Determine the (X, Y) coordinate at the center of the cell enclosing the given text.  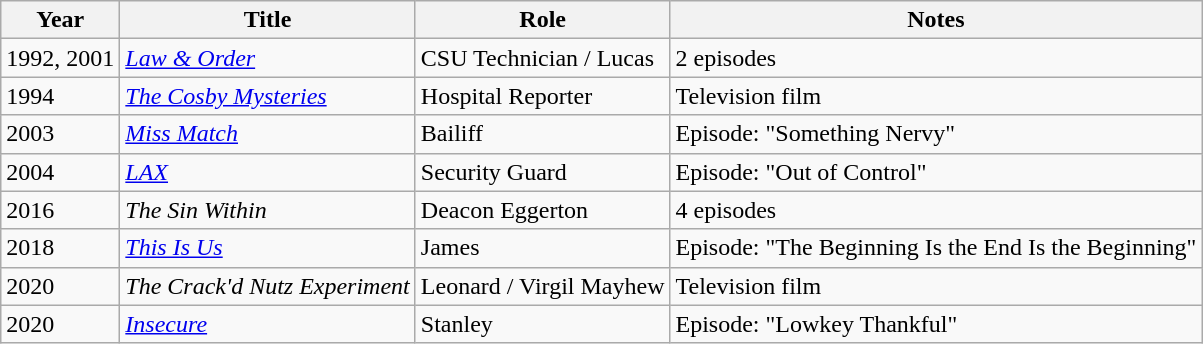
Notes (936, 20)
LAX (268, 172)
Year (60, 20)
Episode: "Lowkey Thankful" (936, 324)
Episode: "The Beginning Is the End Is the Beginning" (936, 248)
Bailiff (542, 134)
2016 (60, 210)
Episode: "Out of Control" (936, 172)
2003 (60, 134)
This Is Us (268, 248)
Episode: "Something Nervy" (936, 134)
2 episodes (936, 58)
Insecure (268, 324)
Miss Match (268, 134)
Security Guard (542, 172)
1992, 2001 (60, 58)
Title (268, 20)
The Crack'd Nutz Experiment (268, 286)
The Sin Within (268, 210)
James (542, 248)
The Cosby Mysteries (268, 96)
Deacon Eggerton (542, 210)
Leonard / Virgil Mayhew (542, 286)
Law & Order (268, 58)
2018 (60, 248)
Hospital Reporter (542, 96)
Stanley (542, 324)
1994 (60, 96)
4 episodes (936, 210)
2004 (60, 172)
CSU Technician / Lucas (542, 58)
Role (542, 20)
